Return (x, y) of the center of cell containing provided text 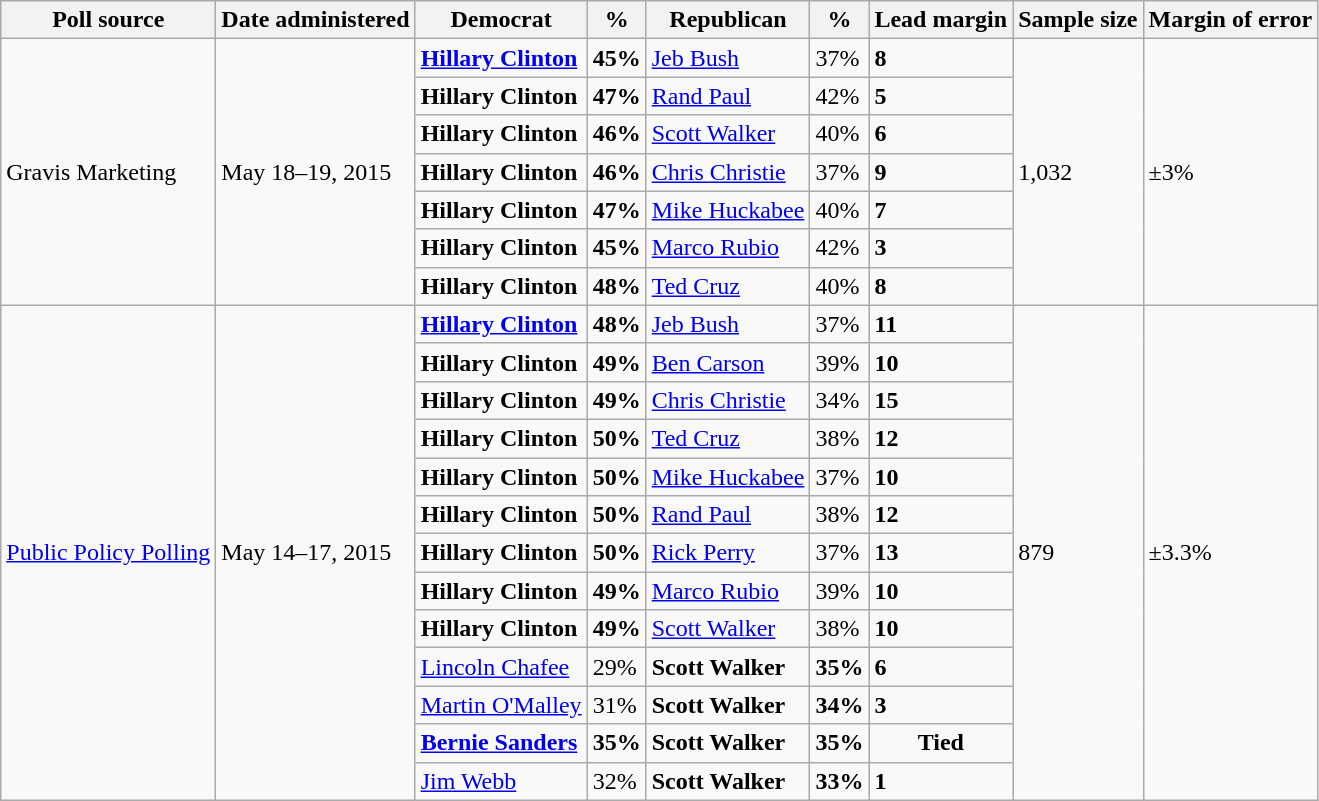
5 (941, 96)
9 (941, 172)
Date administered (316, 20)
May 18–19, 2015 (316, 172)
Democrat (501, 20)
±3.3% (1230, 552)
Sample size (1078, 20)
Republican (728, 20)
33% (840, 781)
May 14–17, 2015 (316, 552)
32% (616, 781)
15 (941, 400)
1,032 (1078, 172)
Ben Carson (728, 362)
Public Policy Polling (108, 552)
Rick Perry (728, 553)
±3% (1230, 172)
Tied (941, 743)
1 (941, 781)
13 (941, 553)
Gravis Marketing (108, 172)
Margin of error (1230, 20)
Bernie Sanders (501, 743)
11 (941, 324)
29% (616, 667)
Lead margin (941, 20)
Lincoln Chafee (501, 667)
879 (1078, 552)
31% (616, 705)
7 (941, 210)
Martin O'Malley (501, 705)
Jim Webb (501, 781)
Poll source (108, 20)
